For the text-containing cell, return its midpoint in [x, y] coordinate format. 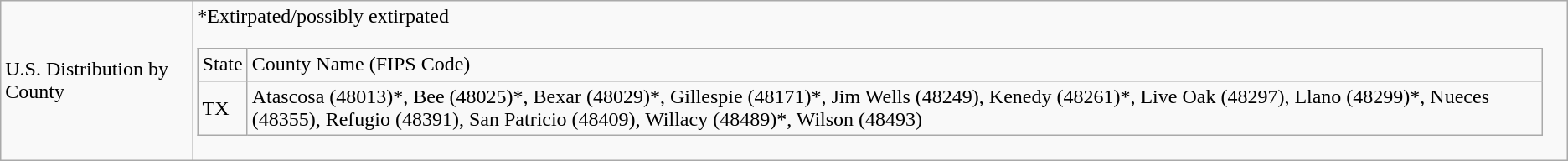
County Name (FIPS Code) [895, 65]
TX [223, 107]
State [223, 65]
U.S. Distribution by County [97, 80]
